Provide the (x, y) coordinate of the cell's center where the given text is located.  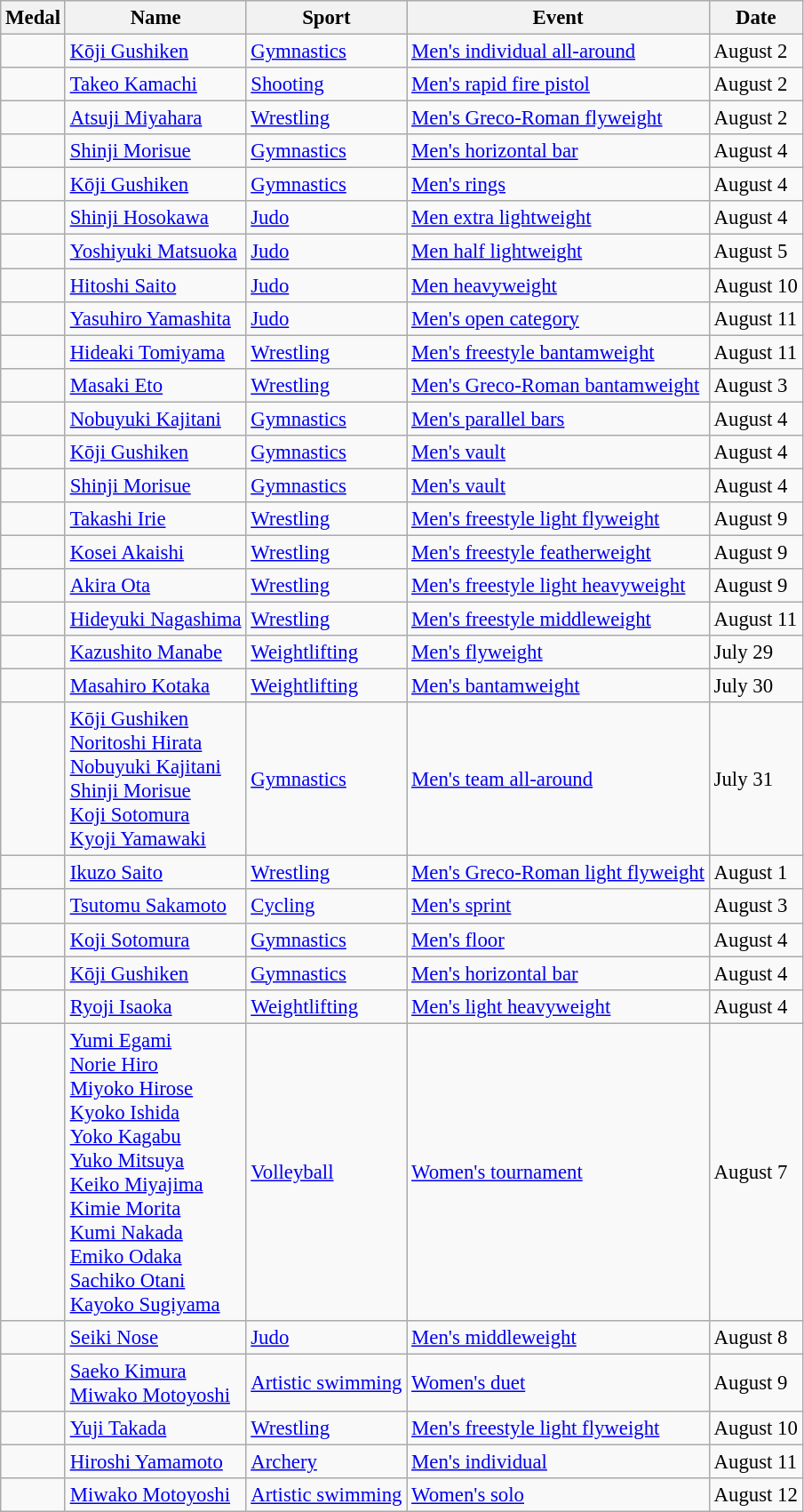
August 12 (755, 1495)
Sport (327, 18)
Men's rapid fire pistol (558, 84)
July 29 (755, 652)
Shinji Hosokawa (155, 218)
Event (558, 18)
July 31 (755, 779)
Men's Greco-Roman bantamweight (558, 385)
Men's middleweight (558, 1338)
Men's individual all-around (558, 52)
Miwako Motoyoshi (155, 1495)
Men extra lightweight (558, 218)
August 7 (755, 1172)
Men's bantamweight (558, 686)
Medal (34, 18)
Hiroshi Yamamoto (155, 1461)
July 30 (755, 686)
Kosei Akaishi (155, 552)
Koji Sotomura (155, 940)
Ryoji Isaoka (155, 1006)
Men's Greco-Roman flyweight (558, 118)
Shooting (327, 84)
Hitoshi Saito (155, 285)
Masahiro Kotaka (155, 686)
Hideaki Tomiyama (155, 352)
Men heavyweight (558, 285)
August 1 (755, 873)
Yoshiyuki Matsuoka (155, 252)
Volleyball (327, 1172)
Men's open category (558, 318)
Men's flyweight (558, 652)
Women's solo (558, 1495)
Men's rings (558, 185)
Men's freestyle featherweight (558, 552)
Ikuzo Saito (155, 873)
Men's floor (558, 940)
Men's sprint (558, 907)
Takeo Kamachi (155, 84)
Men's freestyle middleweight (558, 620)
Men's team all-around (558, 779)
Akira Ota (155, 586)
Saeko KimuraMiwako Motoyoshi (155, 1383)
Men's parallel bars (558, 419)
Yasuhiro Yamashita (155, 318)
Masaki Eto (155, 385)
Tsutomu Sakamoto (155, 907)
Hideyuki Nagashima (155, 620)
Women's tournament (558, 1172)
Men's light heavyweight (558, 1006)
Men half lightweight (558, 252)
Name (155, 18)
Kazushito Manabe (155, 652)
Men's freestyle bantamweight (558, 352)
Men's freestyle light heavyweight (558, 586)
Yuji Takada (155, 1428)
Archery (327, 1461)
Men's Greco-Roman light flyweight (558, 873)
Women's duet (558, 1383)
August 5 (755, 252)
Atsuji Miyahara (155, 118)
August 8 (755, 1338)
Cycling (327, 907)
Date (755, 18)
Yumi EgamiNorie HiroMiyoko HiroseKyoko IshidaYoko KagabuYuko MitsuyaKeiko MiyajimaKimie MoritaKumi NakadaEmiko OdakaSachiko OtaniKayoko Sugiyama (155, 1172)
Nobuyuki Kajitani (155, 419)
Men's individual (558, 1461)
Seiki Nose (155, 1338)
Kōji GushikenNoritoshi HirataNobuyuki KajitaniShinji MorisueKoji SotomuraKyoji Yamawaki (155, 779)
Takashi Irie (155, 519)
